Locate the cell with the specified text and output its [x, y] center coordinate. 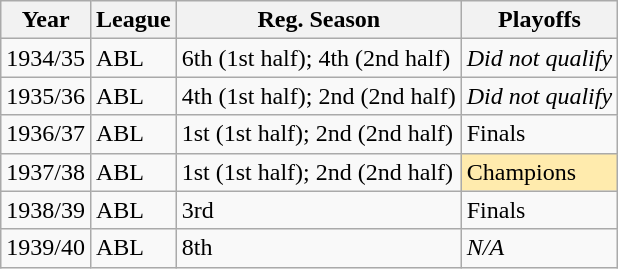
Reg. Season [318, 20]
Playoffs [539, 20]
4th (1st half); 2nd (2nd half) [318, 96]
1937/38 [46, 172]
3rd [318, 210]
1939/40 [46, 248]
1938/39 [46, 210]
League [133, 20]
6th (1st half); 4th (2nd half) [318, 58]
Champions [539, 172]
8th [318, 248]
1936/37 [46, 134]
1934/35 [46, 58]
Year [46, 20]
1935/36 [46, 96]
N/A [539, 248]
